Scan for the cell matching the given text and deliver its (x, y) coordinate at center. 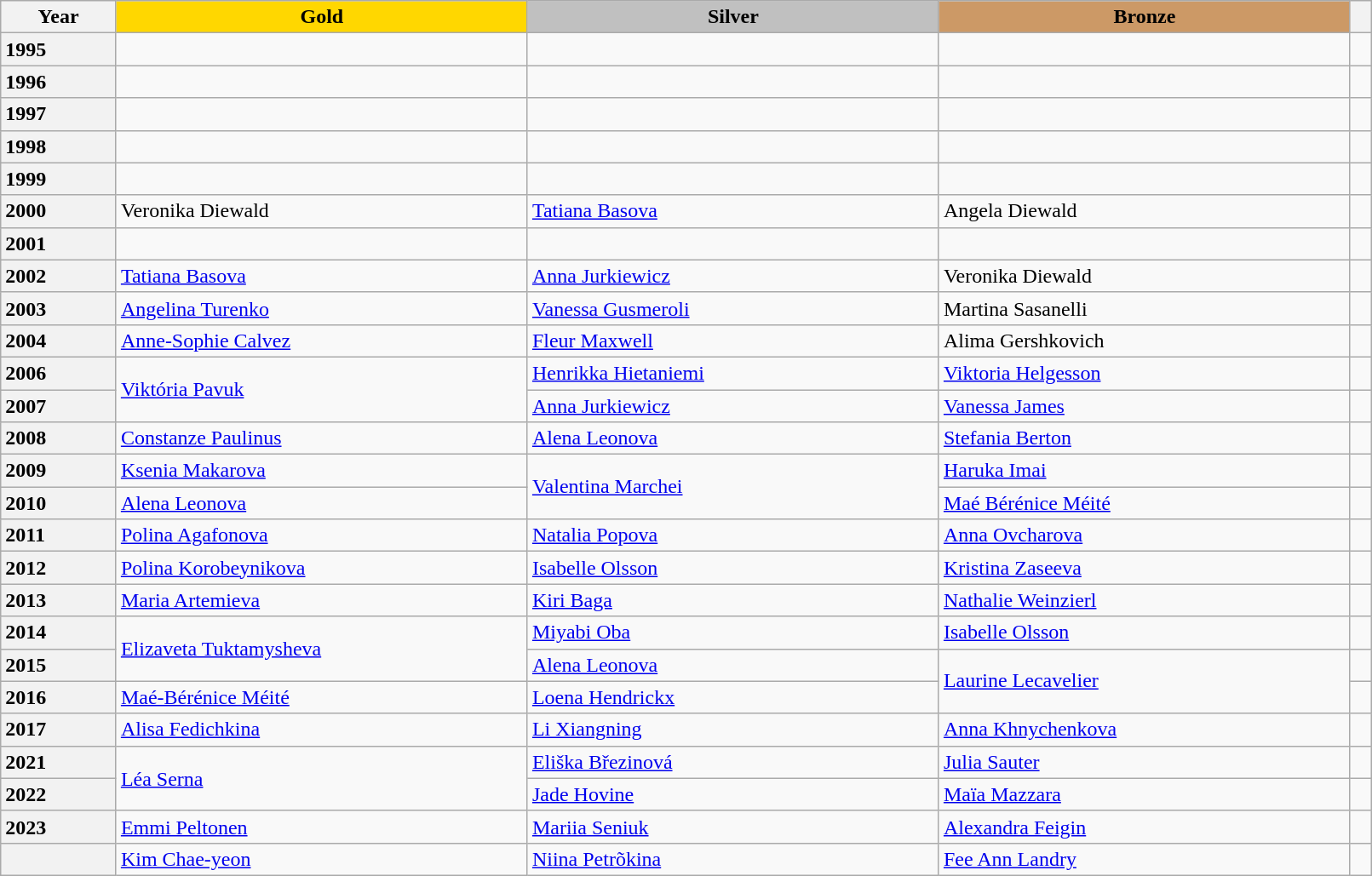
Constanze Paulinus (322, 438)
2016 (59, 697)
Li Xiangning (732, 730)
Year (59, 17)
2017 (59, 730)
2008 (59, 438)
Natalia Popova (732, 535)
2021 (59, 762)
Anna Khnychenkova (1145, 730)
Kim Chae-yeon (322, 859)
Maria Artemieva (322, 600)
2014 (59, 633)
Laurine Lecavelier (1145, 681)
1996 (59, 82)
Maïa Mazzara (1145, 794)
Alisa Fedichkina (322, 730)
Silver (732, 17)
1995 (59, 49)
Emmi Peltonen (322, 827)
Angelina Turenko (322, 308)
Alima Gershkovich (1145, 341)
Ksenia Makarova (322, 471)
2010 (59, 503)
2022 (59, 794)
Haruka Imai (1145, 471)
Viktória Pavuk (322, 389)
Viktoria Helgesson (1145, 373)
Angela Diewald (1145, 211)
2015 (59, 665)
Anne-Sophie Calvez (322, 341)
Kiri Baga (732, 600)
2009 (59, 471)
Martina Sasanelli (1145, 308)
2003 (59, 308)
Niina Petrõkina (732, 859)
Nathalie Weinzierl (1145, 600)
Vanessa Gusmeroli (732, 308)
Polina Korobeynikova (322, 568)
2000 (59, 211)
2011 (59, 535)
Maé-Bérénice Méité (322, 697)
2023 (59, 827)
1998 (59, 146)
Mariia Seniuk (732, 827)
Henrikka Hietaniemi (732, 373)
Léa Serna (322, 778)
Jade Hovine (732, 794)
Elizaveta Tuktamysheva (322, 649)
Fleur Maxwell (732, 341)
Gold (322, 17)
2002 (59, 276)
1997 (59, 114)
Miyabi Oba (732, 633)
Julia Sauter (1145, 762)
Valentina Marchei (732, 487)
Anna Ovcharova (1145, 535)
2012 (59, 568)
2013 (59, 600)
Vanessa James (1145, 406)
Eliška Březinová (732, 762)
1999 (59, 179)
Alexandra Feigin (1145, 827)
Bronze (1145, 17)
Fee Ann Landry (1145, 859)
Kristina Zaseeva (1145, 568)
2006 (59, 373)
Loena Hendrickx (732, 697)
Stefania Berton (1145, 438)
2001 (59, 243)
2004 (59, 341)
Maé Bérénice Méité (1145, 503)
Polina Agafonova (322, 535)
2007 (59, 406)
